Return [X, Y] of the center of cell containing provided text 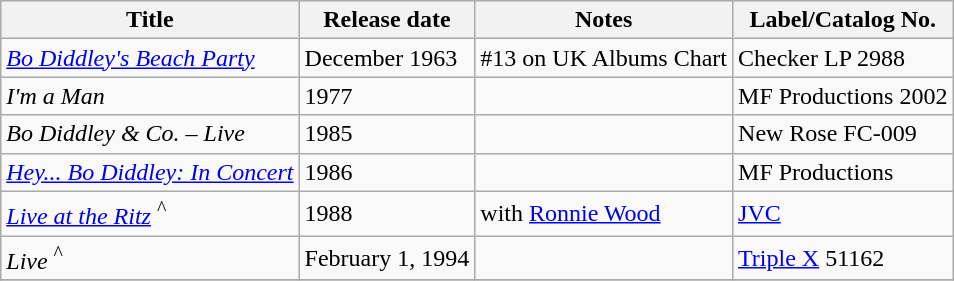
MF Productions [843, 172]
Notes [604, 20]
JVC [843, 214]
Bo Diddley's Beach Party [150, 58]
December 1963 [387, 58]
Live at the Ritz ^ [150, 214]
Hey... Bo Diddley: In Concert [150, 172]
MF Productions 2002 [843, 96]
Triple X 51162 [843, 258]
1986 [387, 172]
Release date [387, 20]
New Rose FC-009 [843, 134]
Live ^ [150, 258]
Title [150, 20]
Label/Catalog No. [843, 20]
1985 [387, 134]
I'm a Man [150, 96]
1977 [387, 96]
Bo Diddley & Co. – Live [150, 134]
#13 on UK Albums Chart [604, 58]
with Ronnie Wood [604, 214]
February 1, 1994 [387, 258]
Checker LP 2988 [843, 58]
1988 [387, 214]
